Pinpoint the cell where the given text exists, returning its [x, y] midpoint coordinate. 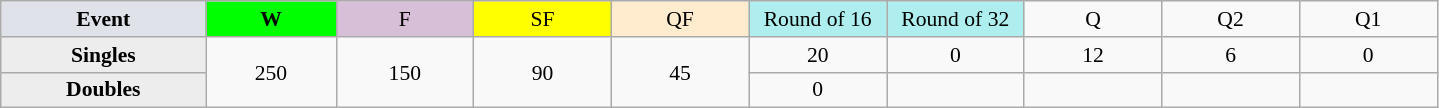
12 [1093, 55]
Round of 32 [955, 19]
W [271, 19]
Doubles [104, 90]
SF [543, 19]
Singles [104, 55]
Round of 16 [818, 19]
QF [680, 19]
Q [1093, 19]
250 [271, 72]
150 [405, 72]
90 [543, 72]
Q1 [1368, 19]
45 [680, 72]
F [405, 19]
20 [818, 55]
Event [104, 19]
Q2 [1231, 19]
6 [1231, 55]
